Determine the [X, Y] coordinate at the center of the cell enclosing the given text.  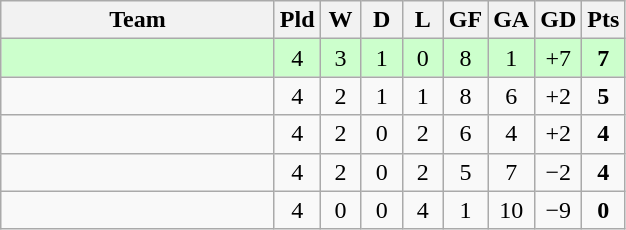
Pld [297, 20]
Team [138, 20]
D [382, 20]
3 [340, 58]
GA [512, 20]
−9 [558, 210]
Pts [604, 20]
10 [512, 210]
GD [558, 20]
GF [465, 20]
+7 [558, 58]
W [340, 20]
−2 [558, 172]
L [422, 20]
